Output the (x, y) coordinate of the center of the cell containing the given text.  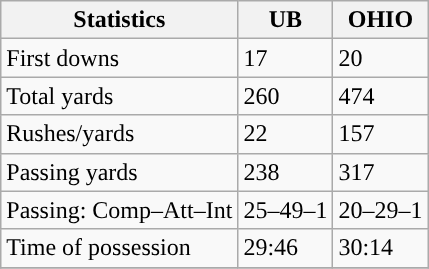
317 (380, 172)
20 (380, 58)
25–49–1 (286, 210)
Passing: Comp–Att–Int (120, 210)
238 (286, 172)
First downs (120, 58)
OHIO (380, 20)
30:14 (380, 248)
Statistics (120, 20)
UB (286, 20)
29:46 (286, 248)
474 (380, 96)
Rushes/yards (120, 134)
260 (286, 96)
Time of possession (120, 248)
22 (286, 134)
Total yards (120, 96)
20–29–1 (380, 210)
17 (286, 58)
157 (380, 134)
Passing yards (120, 172)
